Return (x, y) of the center of cell containing provided text 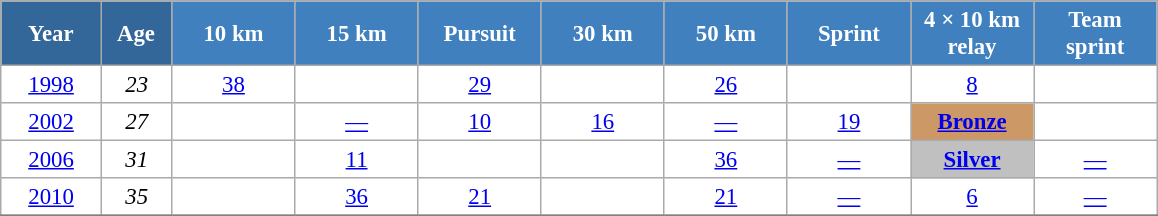
23 (136, 85)
2002 (52, 122)
11 (356, 160)
2010 (52, 197)
Pursuit (480, 34)
Sprint (848, 34)
35 (136, 197)
Silver (972, 160)
10 (480, 122)
15 km (356, 34)
29 (480, 85)
Bronze (972, 122)
16 (602, 122)
38 (234, 85)
8 (972, 85)
1998 (52, 85)
19 (848, 122)
10 km (234, 34)
2006 (52, 160)
6 (972, 197)
26 (726, 85)
50 km (726, 34)
31 (136, 160)
Team sprint (1096, 34)
Age (136, 34)
27 (136, 122)
Year (52, 34)
4 × 10 km relay (972, 34)
30 km (602, 34)
